Determine the [X, Y] coordinate at the center of the cell enclosing the given text.  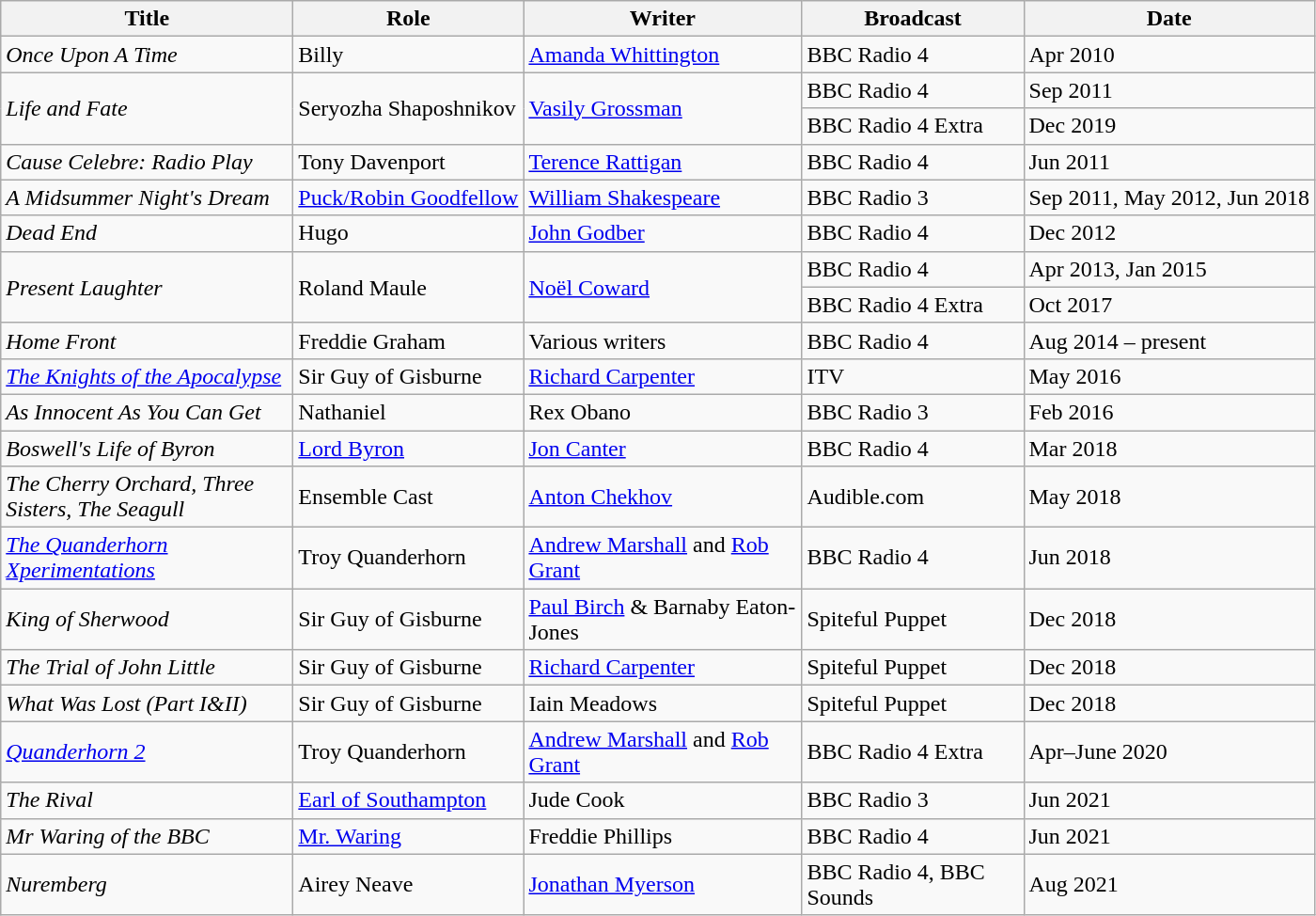
Jude Cook [663, 800]
Apr 2010 [1169, 55]
What Was Lost (Part I&II) [147, 703]
Freddie Graham [408, 340]
Amanda Whittington [663, 55]
Anton Chekhov [663, 497]
The Cherry Orchard, Three Sisters, The Seagull [147, 497]
Earl of Southampton [408, 800]
Aug 2021 [1169, 884]
Iain Meadows [663, 703]
The Trial of John Little [147, 668]
Aug 2014 – present [1169, 340]
Roland Maule [408, 287]
Nuremberg [147, 884]
Sep 2011, May 2012, Jun 2018 [1169, 197]
Apr–June 2020 [1169, 752]
Rex Obano [663, 412]
The Rival [147, 800]
Hugo [408, 233]
Feb 2016 [1169, 412]
King of Sherwood [147, 619]
Mar 2018 [1169, 449]
Title [147, 19]
Freddie Phillips [663, 836]
Vasily Grossman [663, 108]
Dead End [147, 233]
Jun 2011 [1169, 162]
Airey Neave [408, 884]
Jon Canter [663, 449]
Dec 2019 [1169, 126]
John Godber [663, 233]
Date [1169, 19]
Lord Byron [408, 449]
The Knights of the Apocalypse [147, 376]
Apr 2013, Jan 2015 [1169, 269]
Various writers [663, 340]
Cause Celebre: Radio Play [147, 162]
Billy [408, 55]
Mr. Waring [408, 836]
Present Laughter [147, 287]
Nathaniel [408, 412]
Seryozha Shaposhnikov [408, 108]
BBC Radio 4, BBC Sounds [913, 884]
The Quanderhorn Xperimentations [147, 559]
Home Front [147, 340]
Ensemble Cast [408, 497]
Sep 2011 [1169, 90]
Noël Coward [663, 287]
Broadcast [913, 19]
Tony Davenport [408, 162]
May 2018 [1169, 497]
Life and Fate [147, 108]
May 2016 [1169, 376]
Dec 2012 [1169, 233]
Once Upon A Time [147, 55]
Oct 2017 [1169, 305]
William Shakespeare [663, 197]
Jun 2018 [1169, 559]
Jonathan Myerson [663, 884]
Writer [663, 19]
Paul Birch & Barnaby Eaton-Jones [663, 619]
A Midsummer Night's Dream [147, 197]
Quanderhorn 2 [147, 752]
Terence Rattigan [663, 162]
ITV [913, 376]
Mr Waring of the BBC [147, 836]
Puck/Robin Goodfellow [408, 197]
Boswell's Life of Byron [147, 449]
Role [408, 19]
As Innocent As You Can Get [147, 412]
Audible.com [913, 497]
